Detect which cell encompasses the target text, then output its [x, y] center coordinate. 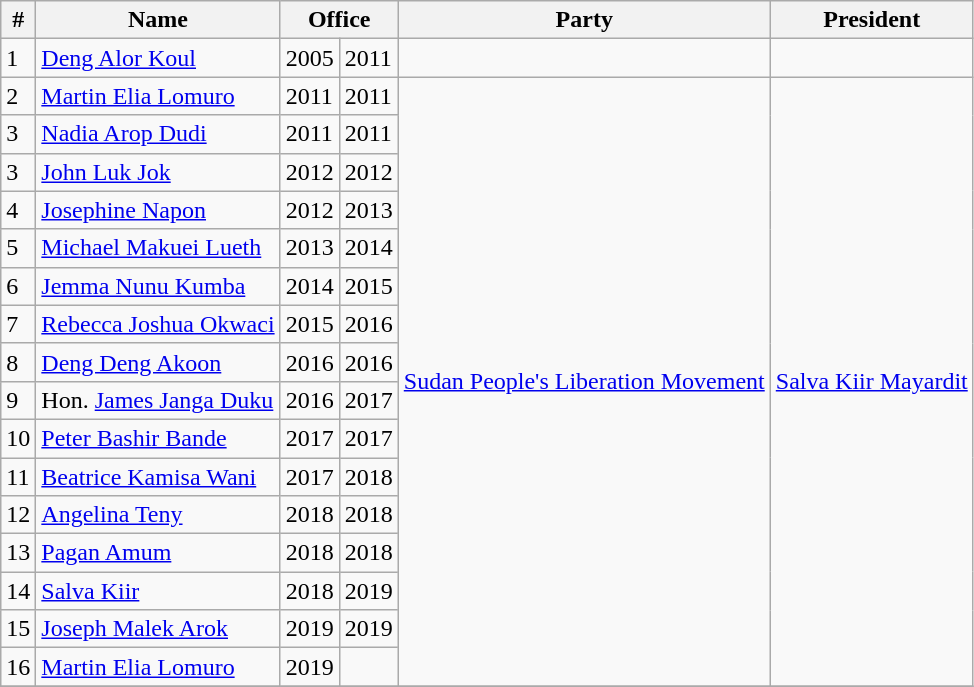
Peter Bashir Bande [158, 438]
15 [18, 629]
1 [18, 58]
Hon. James Janga Duku [158, 400]
7 [18, 324]
Nadia Arop Dudi [158, 134]
Jemma Nunu Kumba [158, 286]
# [18, 20]
16 [18, 667]
4 [18, 210]
6 [18, 286]
5 [18, 248]
President [872, 20]
Beatrice Kamisa Wani [158, 477]
Name [158, 20]
Joseph Malek Arok [158, 629]
John Luk Jok [158, 172]
Michael Makuei Lueth [158, 248]
Office [339, 20]
8 [18, 362]
Salva Kiir Mayardit [872, 382]
9 [18, 400]
2 [18, 96]
Party [584, 20]
Salva Kiir [158, 591]
Pagan Amum [158, 553]
12 [18, 515]
14 [18, 591]
10 [18, 438]
Angelina Teny [158, 515]
11 [18, 477]
Josephine Napon [158, 210]
13 [18, 553]
Rebecca Joshua Okwaci [158, 324]
Sudan People's Liberation Movement [584, 382]
Deng Deng Akoon [158, 362]
2005 [310, 58]
Deng Alor Koul [158, 58]
